Search for the cell housing the specified text and yield its [X, Y] center coordinate. 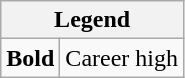
Bold [30, 58]
Career high [122, 58]
Legend [92, 20]
